Scan for the cell matching the given text and deliver its (x, y) coordinate at center. 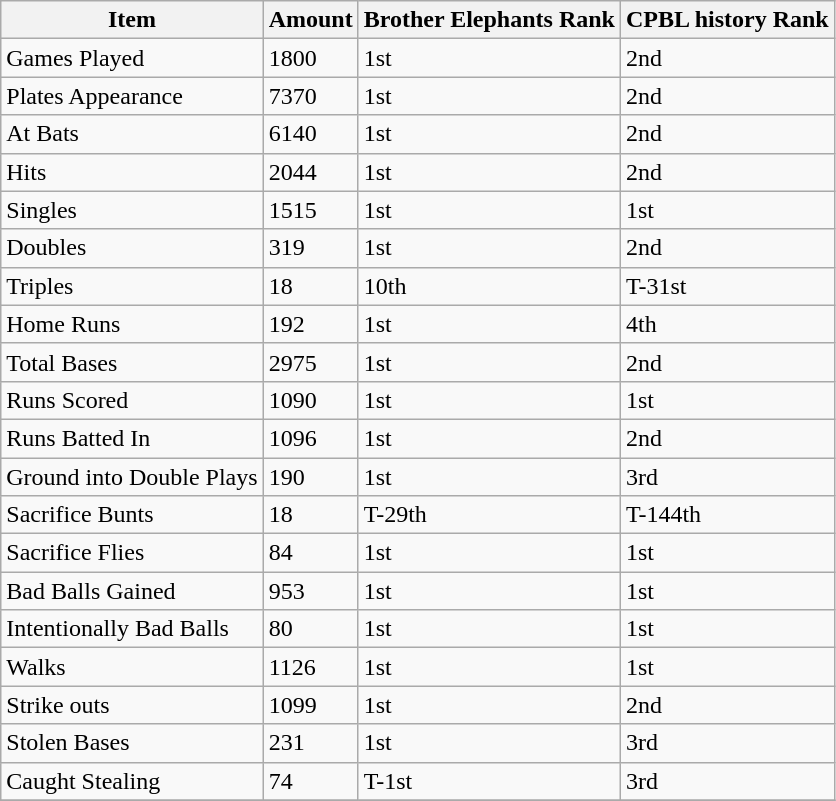
84 (310, 553)
Bad Balls Gained (132, 591)
Sacrifice Flies (132, 553)
74 (310, 781)
1090 (310, 400)
319 (310, 248)
Triples (132, 286)
192 (310, 324)
Doubles (132, 248)
1096 (310, 438)
T-29th (489, 515)
Stolen Bases (132, 743)
953 (310, 591)
7370 (310, 96)
CPBL history Rank (727, 20)
1099 (310, 705)
Sacrifice Bunts (132, 515)
80 (310, 629)
T-144th (727, 515)
Hits (132, 172)
190 (310, 477)
Brother Elephants Rank (489, 20)
Total Bases (132, 362)
Singles (132, 210)
Ground into Double Plays (132, 477)
T-31st (727, 286)
2044 (310, 172)
10th (489, 286)
Amount (310, 20)
2975 (310, 362)
1126 (310, 667)
Games Played (132, 58)
Intentionally Bad Balls (132, 629)
Caught Stealing (132, 781)
Item (132, 20)
Runs Batted In (132, 438)
Plates Appearance (132, 96)
1515 (310, 210)
4th (727, 324)
Runs Scored (132, 400)
1800 (310, 58)
At Bats (132, 134)
Walks (132, 667)
Strike outs (132, 705)
6140 (310, 134)
T-1st (489, 781)
Home Runs (132, 324)
231 (310, 743)
